Return [x, y] of the center of cell containing provided text 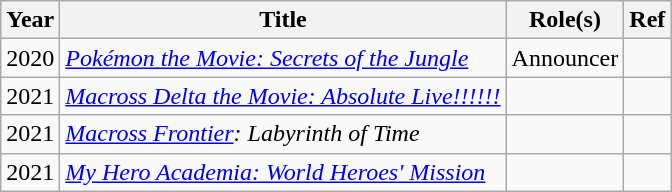
Role(s) [565, 20]
Ref [648, 20]
Year [30, 20]
Title [283, 20]
Pokémon the Movie: Secrets of the Jungle [283, 58]
My Hero Academia: World Heroes' Mission [283, 172]
2020 [30, 58]
Macross Delta the Movie: Absolute Live!!!!!! [283, 96]
Announcer [565, 58]
Macross Frontier: Labyrinth of Time [283, 134]
